Scan for the cell matching the given text and deliver its (x, y) coordinate at center. 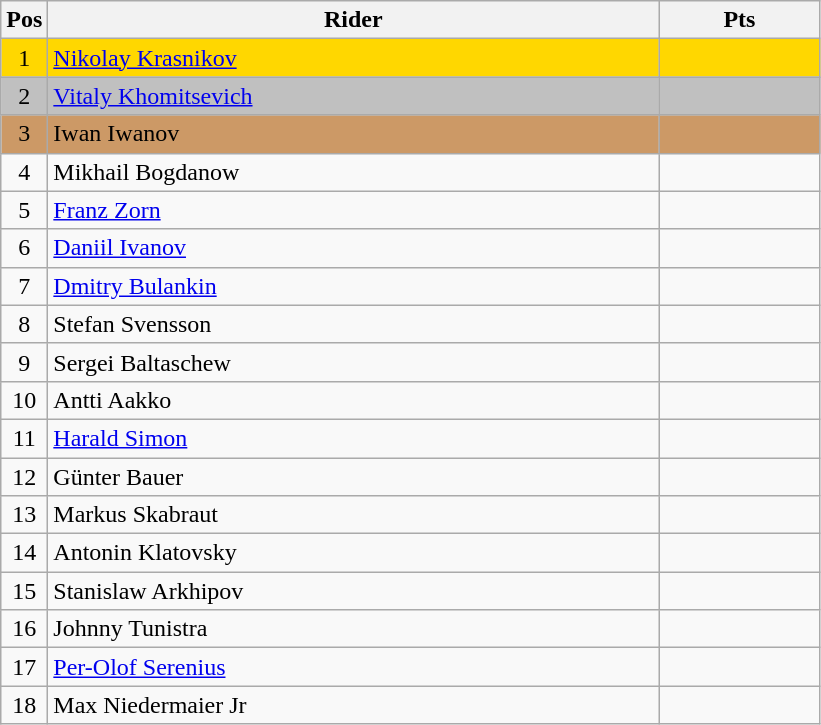
17 (24, 667)
9 (24, 362)
16 (24, 629)
15 (24, 591)
Stanislaw Arkhipov (354, 591)
Stefan Svensson (354, 324)
Max Niedermaier Jr (354, 705)
4 (24, 172)
Günter Bauer (354, 477)
Rider (354, 20)
Vitaly Khomitsevich (354, 96)
Per-Olof Serenius (354, 667)
14 (24, 553)
Pts (740, 20)
Mikhail Bogdanow (354, 172)
13 (24, 515)
Harald Simon (354, 438)
Markus Skabraut (354, 515)
2 (24, 96)
Pos (24, 20)
6 (24, 248)
5 (24, 210)
Sergei Baltaschew (354, 362)
8 (24, 324)
10 (24, 400)
7 (24, 286)
Dmitry Bulankin (354, 286)
11 (24, 438)
Johnny Tunistra (354, 629)
3 (24, 134)
Antti Aakko (354, 400)
Daniil Ivanov (354, 248)
Antonin Klatovsky (354, 553)
1 (24, 58)
Franz Zorn (354, 210)
Iwan Iwanov (354, 134)
Nikolay Krasnikov (354, 58)
18 (24, 705)
12 (24, 477)
